Extract the (x, y) coordinate from the center of the cell holding the provided text.  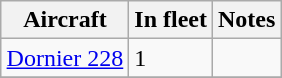
In fleet (171, 20)
Notes (247, 20)
Dornier 228 (65, 58)
Aircraft (65, 20)
1 (171, 58)
